Return (X, Y) of the center of cell containing provided text 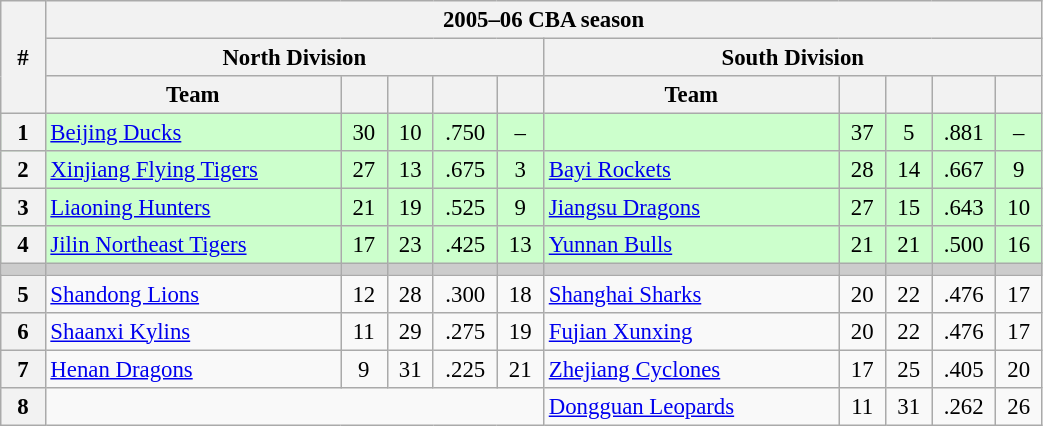
South Division (792, 58)
2 (23, 170)
37 (862, 133)
# (23, 58)
.300 (465, 294)
7 (23, 369)
.405 (964, 369)
Shaanxi Kylins (193, 331)
.425 (465, 245)
.275 (465, 331)
25 (908, 369)
15 (908, 208)
26 (1018, 406)
Jilin Northeast Tigers (193, 245)
Jiangsu Dragons (691, 208)
16 (1018, 245)
Henan Dragons (193, 369)
.262 (964, 406)
.675 (465, 170)
Shanghai Sharks (691, 294)
.667 (964, 170)
Beijing Ducks (193, 133)
Yunnan Bulls (691, 245)
8 (23, 406)
1 (23, 133)
.500 (964, 245)
.525 (465, 208)
2005–06 CBA season (544, 20)
18 (520, 294)
12 (364, 294)
Fujian Xunxing (691, 331)
Zhejiang Cyclones (691, 369)
.750 (465, 133)
23 (410, 245)
Xinjiang Flying Tigers (193, 170)
6 (23, 331)
14 (908, 170)
30 (364, 133)
North Division (294, 58)
Shandong Lions (193, 294)
.643 (964, 208)
29 (410, 331)
.881 (964, 133)
Dongguan Leopards (691, 406)
.225 (465, 369)
Bayi Rockets (691, 170)
Liaoning Hunters (193, 208)
4 (23, 245)
